Scan for the cell matching the given text and deliver its [X, Y] coordinate at center. 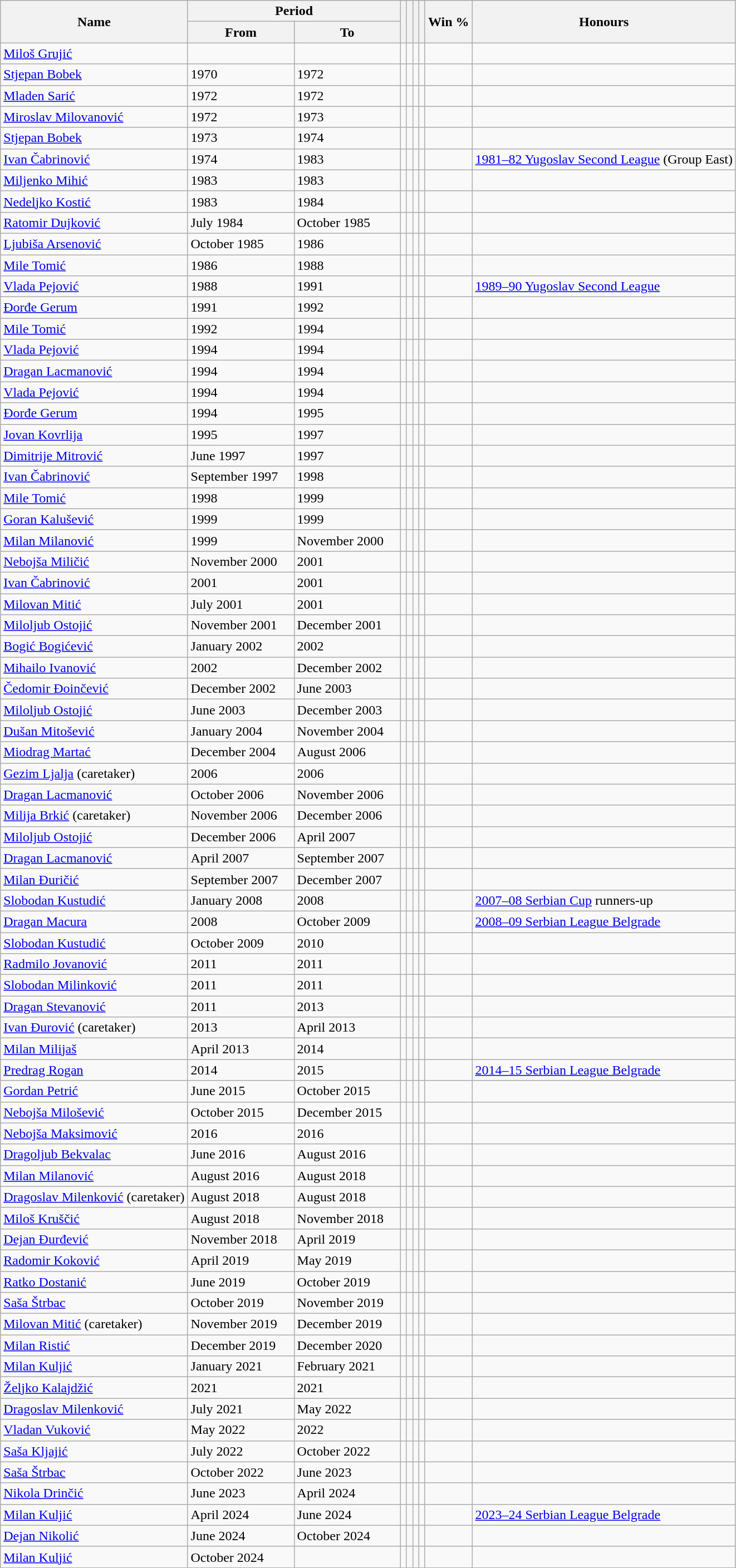
Dragoslav Milenković (caretaker) [94, 1197]
July 2022 [241, 1451]
Slobodan Milinković [94, 985]
June 2016 [241, 1155]
Milan Ristić [94, 1345]
December 2003 [347, 710]
Ljubiša Arsenović [94, 244]
2008–09 Serbian League Belgrade [603, 921]
Ratko Dostanić [94, 1281]
July 1984 [241, 223]
February 2021 [347, 1367]
Gordan Petrić [94, 1091]
Dragan Macura [94, 921]
Milija Brkić (caretaker) [94, 816]
2010 [347, 943]
December 2015 [347, 1112]
Nebojša Miličić [94, 561]
2023–24 Serbian League Belgrade [603, 1515]
Milovan Mitić [94, 604]
Miljenko Mihić [94, 180]
December 2004 [241, 752]
Dimitrije Mitrović [94, 456]
June 2019 [241, 1281]
January 2004 [241, 731]
August 2006 [347, 752]
2015 [347, 1070]
Gezim Ljalja (caretaker) [94, 773]
Nebojša Milošević [94, 1112]
Jovan Kovrlija [94, 435]
Miloš Kruščić [94, 1218]
Miroslav Milovanović [94, 117]
To [347, 32]
From [241, 32]
2022 [347, 1430]
Dušan Mitošević [94, 731]
Nebojša Maksimović [94, 1133]
1981–82 Yugoslav Second League (Group East) [603, 159]
December 2020 [347, 1345]
2014–15 Serbian League Belgrade [603, 1070]
Milovan Mitić (caretaker) [94, 1324]
Miodrag Martać [94, 752]
Vladan Vuković [94, 1430]
December 2001 [347, 625]
Dragoljub Bekvalac [94, 1155]
November 2004 [347, 731]
July 2021 [241, 1409]
Nedeljko Kostić [94, 201]
Dragan Stevanović [94, 1007]
Dragoslav Milenković [94, 1409]
Nikola Drinčić [94, 1493]
1984 [347, 201]
Mihailo Ivanović [94, 668]
December 2007 [347, 879]
Bogić Bogićević [94, 647]
July 2001 [241, 604]
Ivan Đurović (caretaker) [94, 1028]
Period [294, 11]
Dejan Nikolić [94, 1536]
June 1997 [241, 456]
1989–90 Yugoslav Second League [603, 287]
Name [94, 22]
1970 [241, 75]
Honours [603, 22]
January 2008 [241, 900]
Predrag Rogan [94, 1070]
Milan Đuričić [94, 879]
Čedomir Đoinčević [94, 689]
October 2006 [241, 795]
Radmilo Jovanović [94, 964]
November 2001 [241, 625]
Željko Kalajdžić [94, 1388]
Goran Kalušević [94, 519]
June 2015 [241, 1091]
January 2021 [241, 1367]
2007–08 Serbian Cup runners-up [603, 900]
Milan Milijaš [94, 1049]
May 2019 [347, 1260]
Miloš Grujić [94, 53]
Radomir Koković [94, 1260]
January 2002 [241, 647]
Mladen Sarić [94, 96]
Saša Kljajić [94, 1451]
Dejan Đurđević [94, 1239]
Win % [449, 22]
Ratomir Dujković [94, 223]
September 1997 [241, 477]
